Search for the cell housing the specified text and yield its (X, Y) center coordinate. 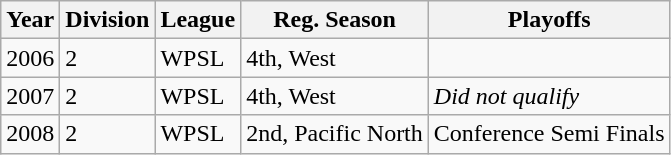
Reg. Season (335, 20)
Playoffs (549, 20)
2007 (30, 96)
2006 (30, 58)
2008 (30, 134)
2nd, Pacific North (335, 134)
Year (30, 20)
Did not qualify (549, 96)
Conference Semi Finals (549, 134)
League (198, 20)
Division (108, 20)
